Determine the (X, Y) coordinate at the center of the cell enclosing the given text.  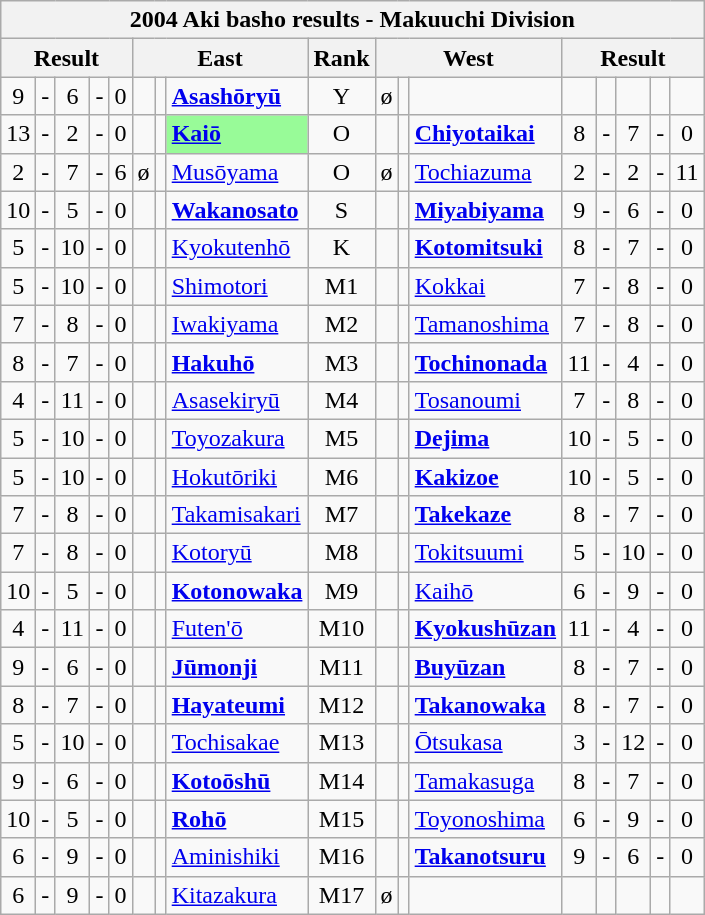
Kotoryū (237, 553)
Toyonoshima (485, 819)
Buyūzan (485, 667)
Rank (342, 58)
Kotomitsuki (485, 248)
Wakanosato (237, 210)
M15 (342, 819)
Dejima (485, 438)
Miyabiyama (485, 210)
M1 (342, 286)
Aminishiki (237, 857)
M5 (342, 438)
Kakizoe (485, 477)
Takekaze (485, 515)
M3 (342, 362)
M8 (342, 553)
Takanotsuru (485, 857)
Kyokutenhō (237, 248)
M2 (342, 324)
Kitazakura (237, 895)
M7 (342, 515)
Kaiō (237, 134)
Tochisakae (237, 743)
M16 (342, 857)
Toyozakura (237, 438)
Tokitsuumi (485, 553)
Kokkai (485, 286)
East (220, 58)
M14 (342, 781)
Y (342, 96)
S (342, 210)
Hakuhō (237, 362)
M4 (342, 400)
Asasekiryū (237, 400)
Takanowaka (485, 705)
Musōyama (237, 172)
Tochiazuma (485, 172)
Tamanoshima (485, 324)
12 (634, 743)
Chiyotaikai (485, 134)
Jūmonji (237, 667)
2004 Aki basho results - Makuuchi Division (352, 20)
M13 (342, 743)
Hayateumi (237, 705)
M11 (342, 667)
Ōtsukasa (485, 743)
West (468, 58)
Futen'ō (237, 629)
Takamisakari (237, 515)
M12 (342, 705)
Kotoōshū (237, 781)
Iwakiyama (237, 324)
13 (18, 134)
K (342, 248)
M17 (342, 895)
Kyokushūzan (485, 629)
M9 (342, 591)
Asashōryū (237, 96)
M6 (342, 477)
Tochinonada (485, 362)
Rohō (237, 819)
Kaihō (485, 591)
Tamakasuga (485, 781)
Shimotori (237, 286)
Hokutōriki (237, 477)
Tosanoumi (485, 400)
3 (580, 743)
M10 (342, 629)
Kotonowaka (237, 591)
